Search for the cell housing the specified text and yield its (X, Y) center coordinate. 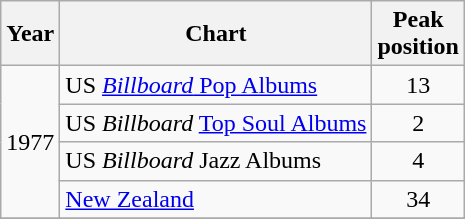
2 (418, 123)
Year (30, 34)
Peakposition (418, 34)
1977 (30, 142)
US Billboard Top Soul Albums (216, 123)
US Billboard Jazz Albums (216, 161)
Chart (216, 34)
US Billboard Pop Albums (216, 85)
4 (418, 161)
34 (418, 199)
13 (418, 85)
New Zealand (216, 199)
